Provide the [x, y] coordinate of the cell's center where the given text is located.  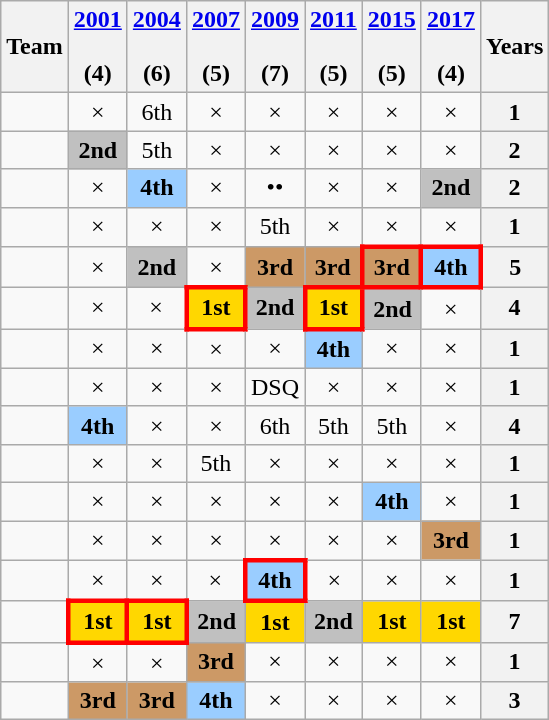
2004(6) [156, 47]
7 [514, 622]
2009(7) [274, 47]
DSQ [274, 387]
2007(5) [216, 47]
3 [514, 701]
2015(5) [392, 47]
•• [274, 188]
2017(4) [450, 47]
Team [35, 47]
5 [514, 268]
2011(5) [334, 47]
2001(4) [98, 47]
Years [514, 47]
